Return [x, y] of the center of cell containing provided text 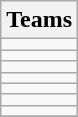
Teams [40, 20]
